Return the [X, Y] coordinate for the center point of the cell that contains the specified text.  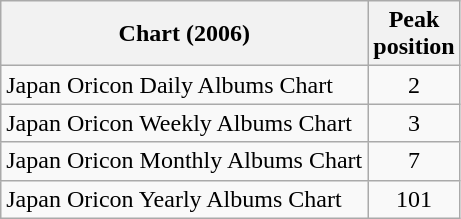
7 [414, 161]
Peakposition [414, 34]
Japan Oricon Monthly Albums Chart [184, 161]
Japan Oricon Yearly Albums Chart [184, 199]
Japan Oricon Weekly Albums Chart [184, 123]
101 [414, 199]
Chart (2006) [184, 34]
3 [414, 123]
2 [414, 85]
Japan Oricon Daily Albums Chart [184, 85]
